Return the [X, Y] coordinate for the center point of the cell that contains the specified text.  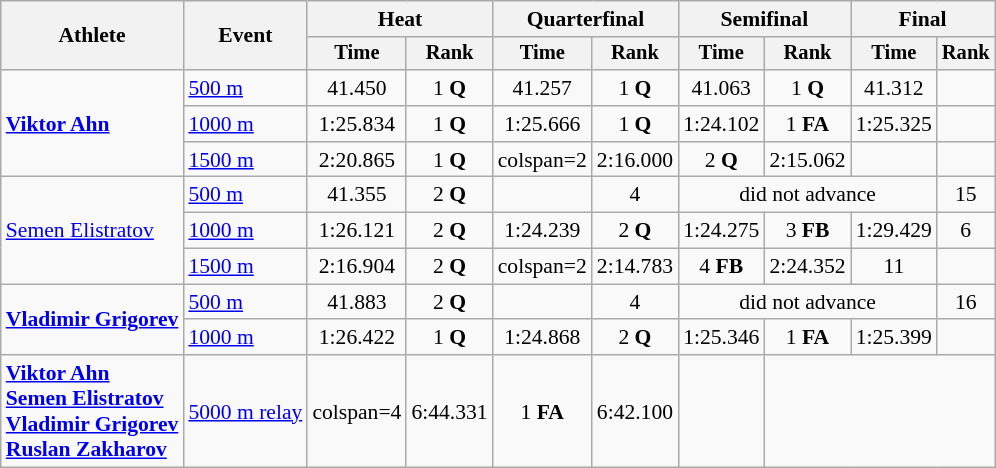
6 [966, 231]
Vladimir Grigorev [92, 320]
6:42.100 [635, 411]
11 [894, 267]
2:24.352 [807, 267]
Viktor Ahn [92, 124]
Semen Elistratov [92, 230]
4 FB [721, 267]
2:16.000 [635, 160]
1:25.346 [721, 338]
1:25.666 [542, 124]
41.355 [356, 195]
colspan=4 [356, 411]
1:25.834 [356, 124]
41.883 [356, 302]
2:16.904 [356, 267]
Quarterfinal [586, 19]
41.450 [356, 88]
Viktor AhnSemen ElistratovVladimir GrigorevRuslan Zakharov [92, 411]
1:29.429 [894, 231]
15 [966, 195]
1:26.121 [356, 231]
1:24.239 [542, 231]
Heat [400, 19]
2:14.783 [635, 267]
1:24.102 [721, 124]
1:24.275 [721, 231]
41.312 [894, 88]
5000 m relay [245, 411]
16 [966, 302]
1:25.399 [894, 338]
Athlete [92, 36]
41.063 [721, 88]
1:24.868 [542, 338]
1:26.422 [356, 338]
Final [923, 19]
3 FB [807, 231]
1:25.325 [894, 124]
41.257 [542, 88]
6:44.331 [449, 411]
2:20.865 [356, 160]
2:15.062 [807, 160]
Semifinal [764, 19]
Event [245, 36]
